For the text-containing cell, return its midpoint in (x, y) coordinate format. 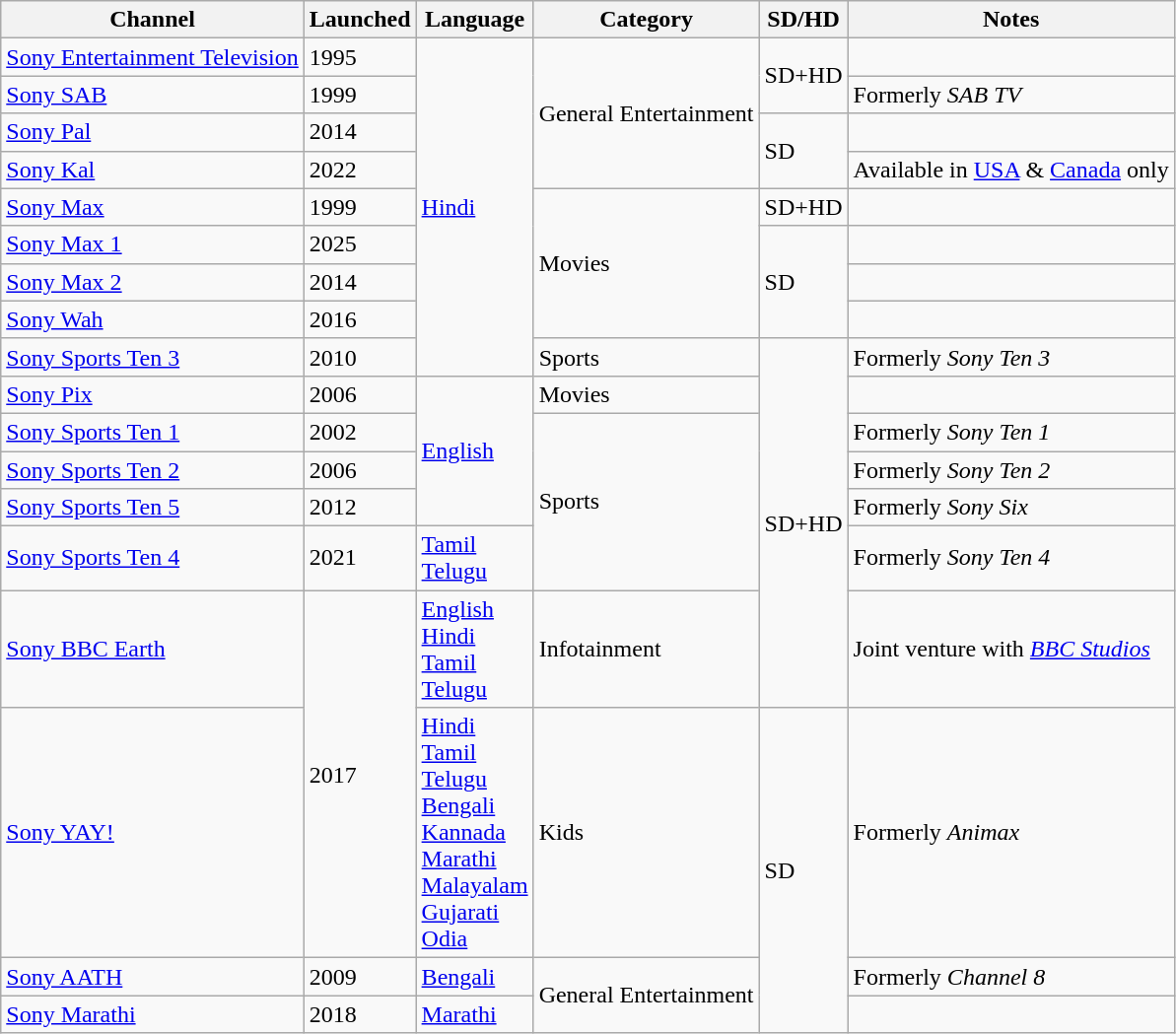
2002 (360, 432)
Formerly Sony Ten 3 (1011, 357)
TamilTelugu (475, 558)
Sony Marathi (153, 1014)
2009 (360, 977)
Available in USA & Canada only (1011, 170)
2016 (360, 319)
Channel (153, 20)
2018 (360, 1014)
English Hindi Tamil Telugu (475, 649)
2025 (360, 244)
Sony Pix (153, 394)
Marathi (475, 1014)
2017 (360, 775)
SD/HD (803, 20)
Infotainment (647, 649)
Language (475, 20)
Formerly Animax (1011, 833)
Sony SAB (153, 95)
Sony Wah (153, 319)
2010 (360, 357)
Sony YAY! (153, 833)
Sony Kal (153, 170)
Joint venture with BBC Studios (1011, 649)
Sony Entertainment Television (153, 57)
Sony AATH (153, 977)
Notes (1011, 20)
Sony BBC Earth (153, 649)
1995 (360, 57)
2012 (360, 508)
Formerly SAB TV (1011, 95)
Formerly Sony Ten 4 (1011, 558)
English (475, 450)
Formerly Sony Six (1011, 508)
Sony Max 2 (153, 282)
HindiTamil TeluguBengali KannadaMarathi MalayalamGujaratiOdia (475, 833)
Sony Sports Ten 1 (153, 432)
2022 (360, 170)
Sony Max 1 (153, 244)
Formerly Channel 8 (1011, 977)
Formerly Sony Ten 1 (1011, 432)
Formerly Sony Ten 2 (1011, 470)
Kids (647, 833)
Sony Pal (153, 132)
Sony Sports Ten 4 (153, 558)
2021 (360, 558)
Launched (360, 20)
Sony Sports Ten 2 (153, 470)
Sony Sports Ten 3 (153, 357)
Sony Max (153, 207)
Category (647, 20)
Sony Sports Ten 5 (153, 508)
Bengali (475, 977)
Hindi (475, 207)
